Identify which cell holds the provided text, then report its [x, y] central coordinate. 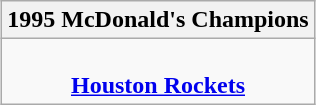
Houston Rockets [158, 72]
1995 McDonald's Champions [158, 20]
